Capture the cell that displays the provided text and extract its (x, y) central coordinate. 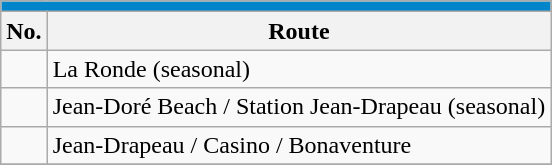
La Ronde (seasonal) (299, 69)
No. (24, 31)
Route (299, 31)
Jean-Drapeau / Casino / Bonaventure (299, 145)
Jean-Doré Beach / Station Jean-Drapeau (seasonal) (299, 107)
